Provide the [X, Y] coordinate of the cell's center where the given text is located.  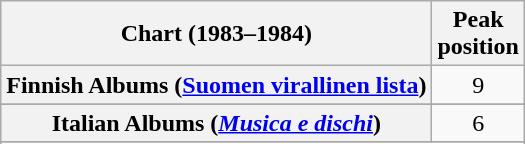
Italian Albums (Musica e dischi) [216, 123]
6 [478, 123]
9 [478, 85]
Finnish Albums (Suomen virallinen lista) [216, 85]
Peakposition [478, 34]
Chart (1983–1984) [216, 34]
